Return the [X, Y] coordinate for the center point of the cell that contains the specified text.  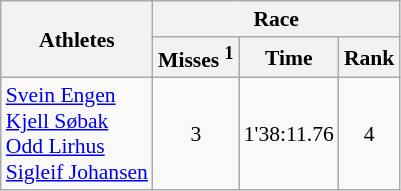
Svein EngenKjell SøbakOdd LirhusSigleif Johansen [77, 134]
Athletes [77, 40]
1'38:11.76 [289, 134]
Race [276, 19]
3 [196, 134]
Time [289, 58]
Misses 1 [196, 58]
4 [370, 134]
Rank [370, 58]
